For the text-containing cell, return its midpoint in [x, y] coordinate format. 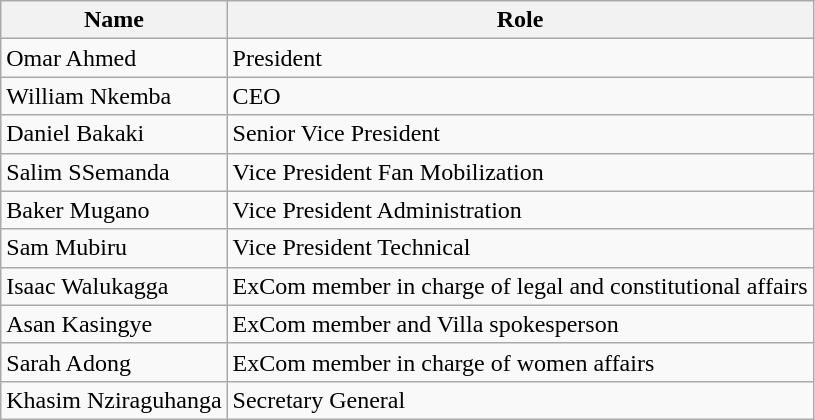
Secretary General [520, 400]
William Nkemba [114, 96]
CEO [520, 96]
ExCom member in charge of women affairs [520, 362]
Vice President Administration [520, 210]
Salim SSemanda [114, 172]
President [520, 58]
Isaac Walukagga [114, 286]
Senior Vice President [520, 134]
Vice President Technical [520, 248]
Daniel Bakaki [114, 134]
Sarah Adong [114, 362]
Role [520, 20]
Name [114, 20]
Omar Ahmed [114, 58]
Sam Mubiru [114, 248]
ExCom member in charge of legal and constitutional affairs [520, 286]
Vice President Fan Mobilization [520, 172]
ExCom member and Villa spokesperson [520, 324]
Baker Mugano [114, 210]
Asan Kasingye [114, 324]
Khasim Nziraguhanga [114, 400]
